Identify which cell holds the provided text, then report its (X, Y) central coordinate. 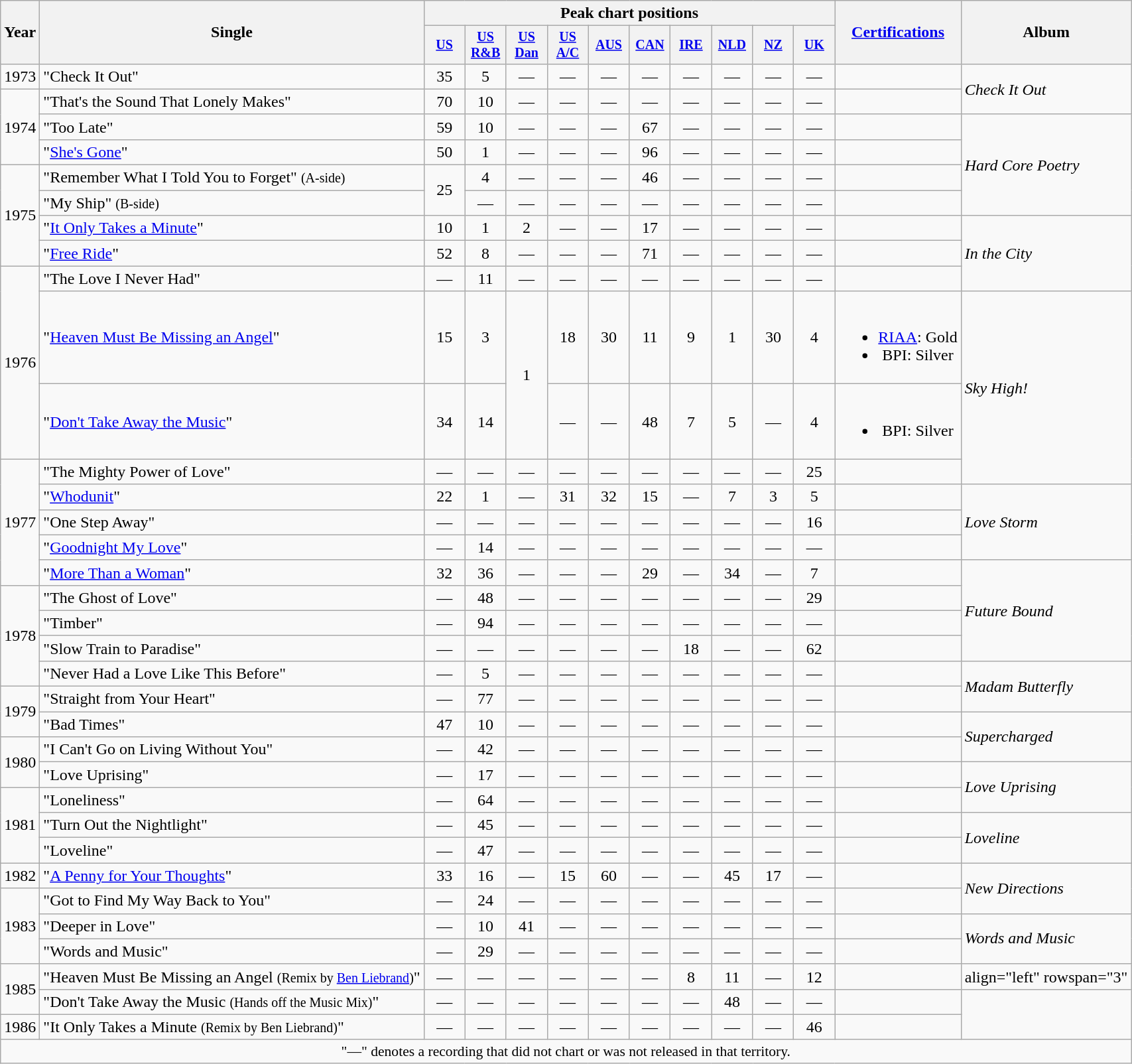
"—" denotes a recording that did not chart or was not released in that territory. (566, 1051)
1980 (20, 762)
"Got to Find My Way Back to You" (232, 901)
41 (527, 926)
Loveline (1046, 838)
60 (609, 876)
22 (444, 497)
"She's Gone" (232, 152)
96 (650, 152)
"Straight from Your Heart" (232, 699)
"Love Uprising" (232, 775)
1978 (20, 635)
50 (444, 152)
Sky High! (1046, 387)
1983 (20, 926)
"More Than a Woman" (232, 572)
Love Storm (1046, 522)
Love Uprising (1046, 787)
"The Mighty Power of Love" (232, 472)
"One Step Away" (232, 522)
1981 (20, 825)
67 (650, 127)
"Turn Out the Nightlight" (232, 825)
33 (444, 876)
"Loveline" (232, 850)
1977 (20, 522)
Album (1046, 33)
1985 (20, 989)
"I Can't Go on Living Without You" (232, 750)
align="left" rowspan="3" (1046, 976)
1975 (20, 216)
Single (232, 33)
Hard Core Poetry (1046, 165)
New Directions (1046, 888)
US (444, 45)
62 (814, 648)
31 (568, 497)
UK (814, 45)
2 (527, 228)
US R&B (485, 45)
"Too Late" (232, 127)
Madam Butterfly (1046, 686)
"A Penny for Your Thoughts" (232, 876)
"Goodnight My Love" (232, 547)
Supercharged (1046, 737)
Peak chart positions (629, 13)
"It Only Takes a Minute (Remix by Ben Liebrand)" (232, 1027)
12 (814, 976)
"Free Ride" (232, 253)
Certifications (898, 33)
RIAA: GoldBPI: Silver (898, 338)
"My Ship" (B-side) (232, 203)
AUS (609, 45)
"Heaven Must Be Missing an Angel (Remix by Ben Liebrand)" (232, 976)
1979 (20, 712)
70 (444, 101)
"Loneliness" (232, 800)
59 (444, 127)
1973 (20, 76)
Words and Music (1046, 939)
24 (485, 901)
"Timber" (232, 623)
1976 (20, 362)
42 (485, 750)
64 (485, 800)
9 (691, 338)
"It Only Takes a Minute" (232, 228)
"Deeper in Love" (232, 926)
"Check It Out" (232, 76)
US Dan (527, 45)
"Words and Music" (232, 951)
"Don't Take Away the Music" (232, 422)
"That's the Sound That Lonely Makes" (232, 101)
"The Ghost of Love" (232, 598)
"Slow Train to Paradise" (232, 648)
NZ (773, 45)
94 (485, 623)
Year (20, 33)
Check It Out (1046, 89)
BPI: Silver (898, 422)
"Never Had a Love Like This Before" (232, 673)
"Bad Times" (232, 724)
77 (485, 699)
"The Love I Never Had" (232, 279)
1982 (20, 876)
"Remember What I Told You to Forget" (A-side) (232, 178)
52 (444, 253)
36 (485, 572)
1974 (20, 127)
IRE (691, 45)
NLD (732, 45)
"Don't Take Away the Music (Hands off the Music Mix)" (232, 1002)
35 (444, 76)
"Heaven Must Be Missing an Angel" (232, 338)
CAN (650, 45)
Future Bound (1046, 610)
1986 (20, 1027)
USA/C (568, 45)
71 (650, 253)
"Whodunit" (232, 497)
In the City (1046, 253)
